Find where the given text appears and provide that cell's center as (x, y) coordinate. 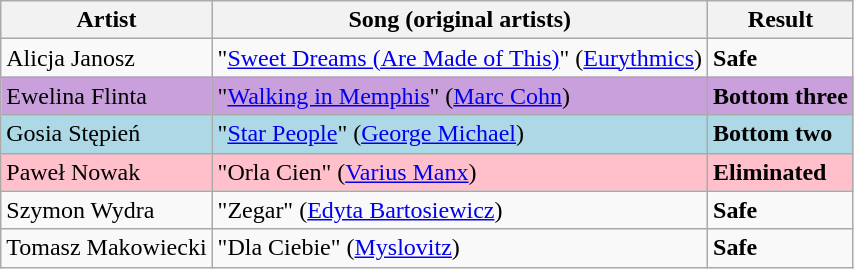
Artist (106, 20)
"Dla Ciebie" (Myslovitz) (460, 248)
Bottom three (781, 96)
Szymon Wydra (106, 210)
Alicja Janosz (106, 58)
Gosia Stępień (106, 134)
Bottom two (781, 134)
Result (781, 20)
Eliminated (781, 172)
"Sweet Dreams (Are Made of This)" (Eurythmics) (460, 58)
Paweł Nowak (106, 172)
"Orla Cien" (Varius Manx) (460, 172)
"Star People" (George Michael) (460, 134)
Ewelina Flinta (106, 96)
Tomasz Makowiecki (106, 248)
"Walking in Memphis" (Marc Cohn) (460, 96)
Song (original artists) (460, 20)
"Zegar" (Edyta Bartosiewicz) (460, 210)
